Return (x, y) of the center of cell containing provided text 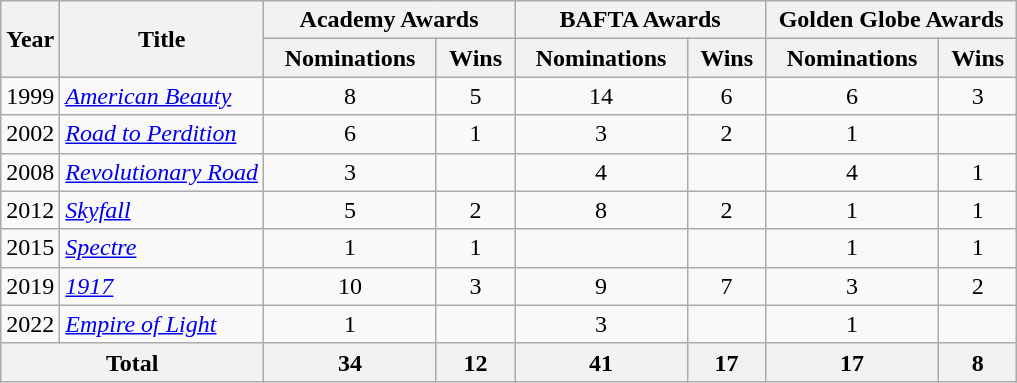
Spectre (162, 248)
34 (350, 362)
7 (727, 286)
12 (475, 362)
14 (602, 96)
2012 (30, 210)
BAFTA Awards (640, 20)
2015 (30, 248)
2008 (30, 172)
Empire of Light (162, 324)
Academy Awards (390, 20)
1999 (30, 96)
10 (350, 286)
Golden Globe Awards (892, 20)
Year (30, 39)
1917 (162, 286)
2002 (30, 134)
9 (602, 286)
Title (162, 39)
American Beauty (162, 96)
Road to Perdition (162, 134)
2019 (30, 286)
Total (132, 362)
Revolutionary Road (162, 172)
2022 (30, 324)
41 (602, 362)
Skyfall (162, 210)
